Provide the (x, y) coordinate of the cell's center where the given text is located.  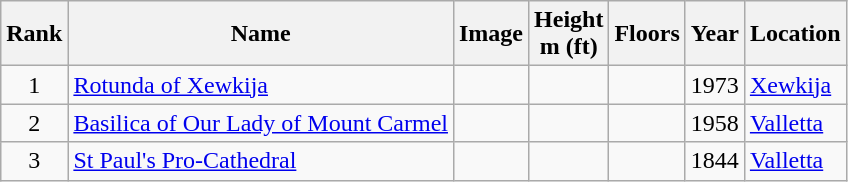
Rotunda of Xewkija (261, 85)
1 (34, 85)
Image (490, 34)
Heightm (ft) (569, 34)
1958 (714, 123)
Floors (647, 34)
Location (795, 34)
St Paul's Pro-Cathedral (261, 161)
Rank (34, 34)
Year (714, 34)
Xewkija (795, 85)
1844 (714, 161)
Name (261, 34)
1973 (714, 85)
3 (34, 161)
2 (34, 123)
Basilica of Our Lady of Mount Carmel (261, 123)
